Output the (x, y) coordinate of the center of the cell containing the given text.  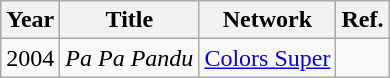
Ref. (362, 20)
Title (130, 20)
2004 (30, 58)
Pa Pa Pandu (130, 58)
Colors Super (268, 58)
Network (268, 20)
Year (30, 20)
